Extract the (x, y) coordinate from the center of the cell holding the provided text.  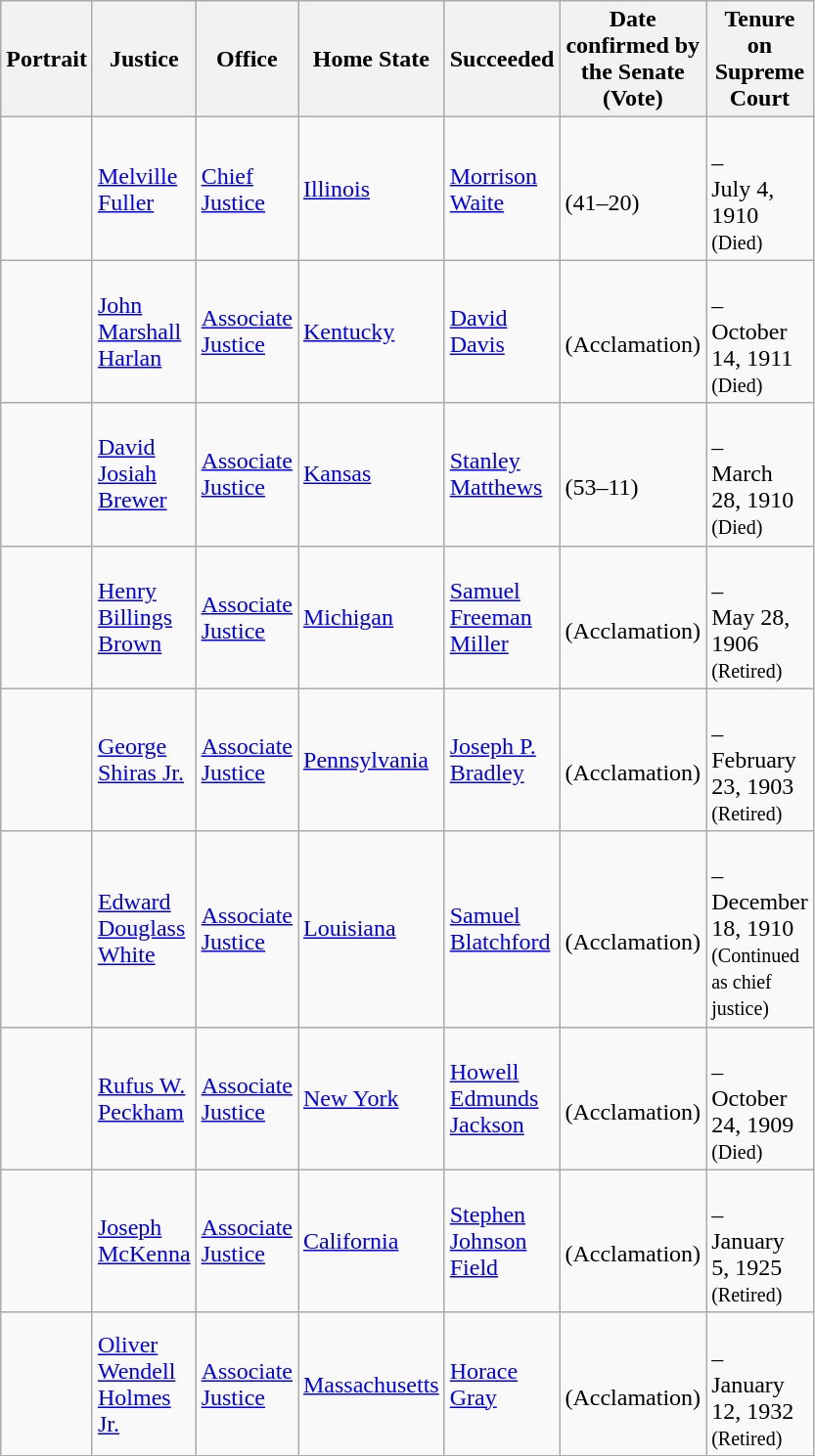
–March 28, 1910(Died) (760, 474)
Justice (144, 59)
David Josiah Brewer (144, 474)
–October 24, 1909(Died) (760, 1098)
Joseph McKenna (144, 1241)
Portrait (47, 59)
–October 14, 1911(Died) (760, 331)
Edward Douglass White (144, 929)
–February 23, 1903(Retired) (760, 760)
–January 5, 1925(Retired) (760, 1241)
Rufus W. Peckham (144, 1098)
Succeeded (502, 59)
Oliver Wendell Holmes Jr. (144, 1384)
Morrison Waite (502, 189)
New York (371, 1098)
–January 12, 1932(Retired) (760, 1384)
Louisiana (371, 929)
–December 18, 1910(Continued as chief justice) (760, 929)
George Shiras Jr. (144, 760)
Pennsylvania (371, 760)
David Davis (502, 331)
Melville Fuller (144, 189)
John Marshall Harlan (144, 331)
Stephen Johnson Field (502, 1241)
Home State (371, 59)
Joseph P. Bradley (502, 760)
Massachusetts (371, 1384)
Kentucky (371, 331)
Horace Gray (502, 1384)
Samuel Freeman Miller (502, 617)
–May 28, 1906(Retired) (760, 617)
Kansas (371, 474)
Date confirmed by the Senate(Vote) (633, 59)
Office (247, 59)
California (371, 1241)
Illinois (371, 189)
Samuel Blatchford (502, 929)
Chief Justice (247, 189)
Michigan (371, 617)
(53–11) (633, 474)
Tenure on Supreme Court (760, 59)
Stanley Matthews (502, 474)
Howell Edmunds Jackson (502, 1098)
Henry Billings Brown (144, 617)
–July 4, 1910(Died) (760, 189)
(41–20) (633, 189)
